For the text-containing cell, return its midpoint in (X, Y) coordinate format. 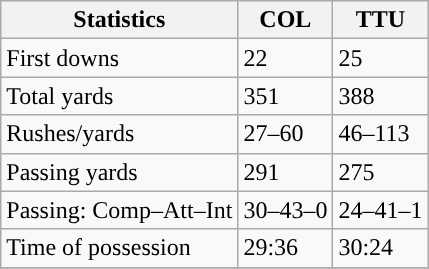
Statistics (120, 20)
Time of possession (120, 248)
24–41–1 (380, 210)
351 (286, 96)
46–113 (380, 134)
29:36 (286, 248)
291 (286, 172)
Passing: Comp–Att–Int (120, 210)
First downs (120, 58)
Passing yards (120, 172)
25 (380, 58)
COL (286, 20)
30:24 (380, 248)
30–43–0 (286, 210)
Total yards (120, 96)
27–60 (286, 134)
TTU (380, 20)
275 (380, 172)
388 (380, 96)
22 (286, 58)
Rushes/yards (120, 134)
